Provide the (x, y) coordinate of the cell's center where the given text is located.  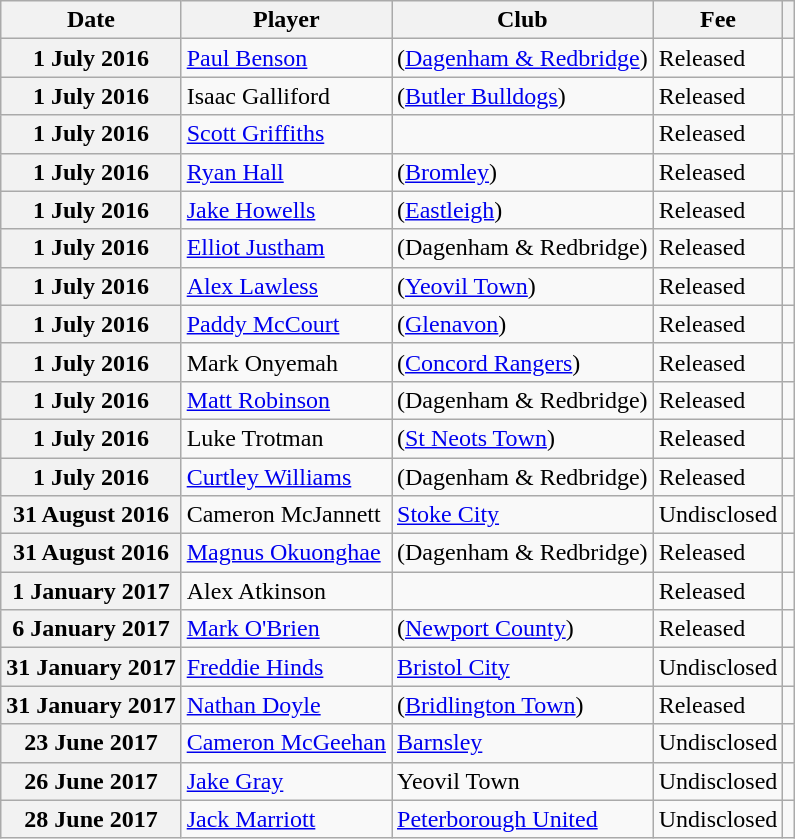
Freddie Hinds (286, 667)
6 January 2017 (91, 629)
Stoke City (523, 515)
Scott Griffiths (286, 134)
Date (91, 20)
(Eastleigh) (523, 210)
Elliot Justham (286, 248)
(Bromley) (523, 172)
(Butler Bulldogs) (523, 96)
1 January 2017 (91, 591)
Magnus Okuonghae (286, 553)
(Yeovil Town) (523, 286)
Nathan Doyle (286, 705)
Isaac Galliford (286, 96)
Cameron McGeehan (286, 743)
Peterborough United (523, 819)
Curtley Williams (286, 477)
(Concord Rangers) (523, 362)
(St Neots Town) (523, 438)
Luke Trotman (286, 438)
Barnsley (523, 743)
(Bridlington Town) (523, 705)
Yeovil Town (523, 781)
Paddy McCourt (286, 324)
Jake Gray (286, 781)
Ryan Hall (286, 172)
Bristol City (523, 667)
(Glenavon) (523, 324)
Jake Howells (286, 210)
Mark Onyemah (286, 362)
Fee (718, 20)
(Newport County) (523, 629)
Alex Atkinson (286, 591)
Alex Lawless (286, 286)
Mark O'Brien (286, 629)
Club (523, 20)
28 June 2017 (91, 819)
Paul Benson (286, 58)
Matt Robinson (286, 400)
26 June 2017 (91, 781)
Cameron McJannett (286, 515)
23 June 2017 (91, 743)
Player (286, 20)
Jack Marriott (286, 819)
